Determine the [X, Y] coordinate at the center of the cell enclosing the given text.  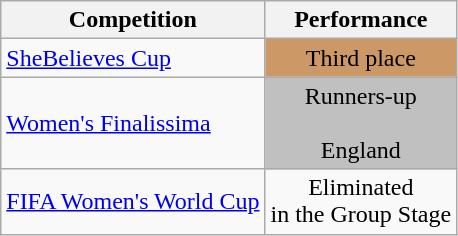
Third place [361, 58]
Performance [361, 20]
Eliminatedin the Group Stage [361, 202]
FIFA Women's World Cup [133, 202]
Women's Finalissima [133, 123]
SheBelieves Cup [133, 58]
Runners-up England [361, 123]
Competition [133, 20]
